Capture the cell that displays the provided text and extract its [X, Y] central coordinate. 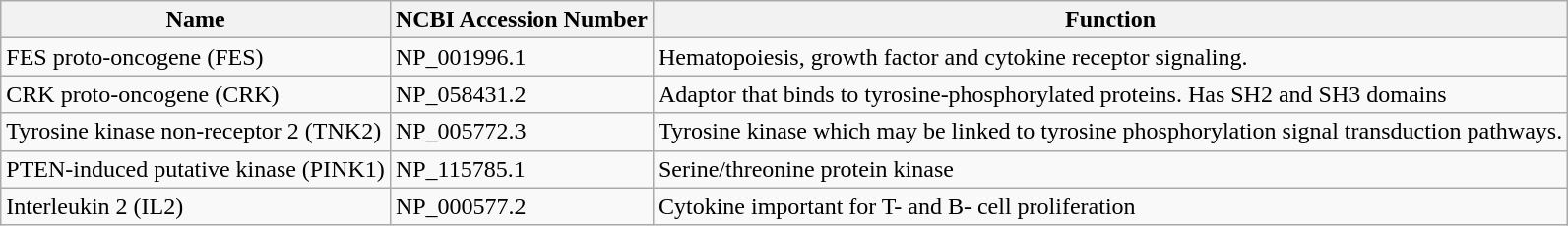
Tyrosine kinase which may be linked to tyrosine phosphorylation signal transduction pathways. [1110, 132]
Adaptor that binds to tyrosine-phosphorylated proteins. Has SH2 and SH3 domains [1110, 94]
CRK proto-oncogene (CRK) [196, 94]
NCBI Accession Number [522, 20]
Function [1110, 20]
Interleukin 2 (IL2) [196, 206]
NP_115785.1 [522, 169]
Tyrosine kinase non-receptor 2 (TNK2) [196, 132]
Name [196, 20]
Hematopoiesis, growth factor and cytokine receptor signaling. [1110, 57]
FES proto-oncogene (FES) [196, 57]
NP_001996.1 [522, 57]
Cytokine important for T- and B- cell proliferation [1110, 206]
NP_000577.2 [522, 206]
PTEN-induced putative kinase (PINK1) [196, 169]
NP_058431.2 [522, 94]
NP_005772.3 [522, 132]
Serine/threonine protein kinase [1110, 169]
